For the text-containing cell, return its midpoint in (x, y) coordinate format. 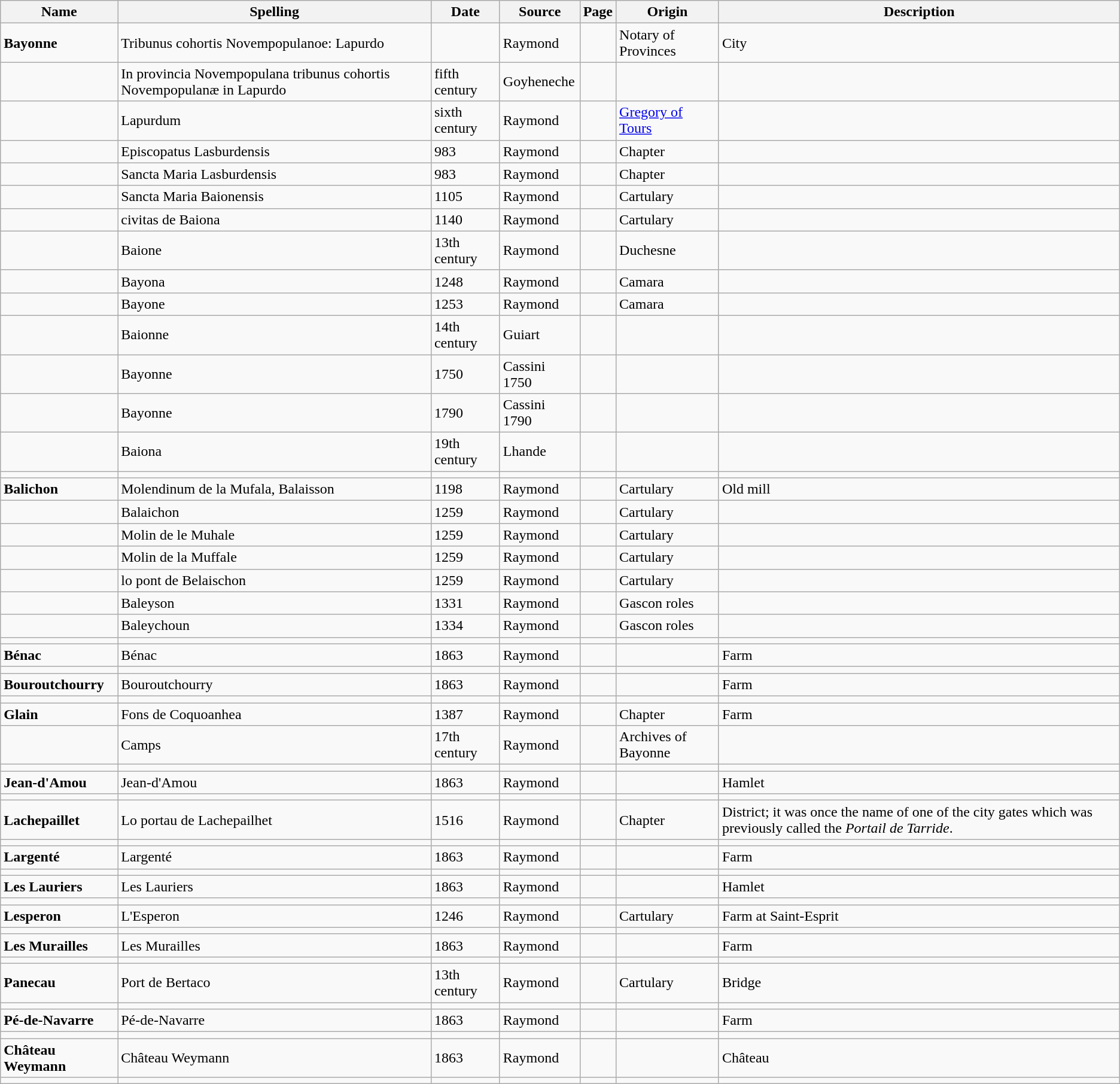
17th century (465, 745)
Lesperon (59, 916)
1334 (465, 626)
Baleyson (275, 603)
1387 (465, 714)
Bayona (275, 281)
Source (540, 12)
Archives of Bayonne (668, 745)
Guiart (540, 335)
Lapurdum (275, 121)
Lhande (540, 452)
Farm at Saint-Esprit (919, 916)
civitas de Baiona (275, 220)
Goyheneche (540, 81)
Description (919, 12)
Tribunus cohortis Novempopulanoe: Lapurdo (275, 43)
1750 (465, 373)
lo pont de Belaischon (275, 580)
Date (465, 12)
Cassini 1750 (540, 373)
Balichon (59, 489)
Molendinum de la Mufala, Balaisson (275, 489)
Molin de le Muhale (275, 535)
L'Esperon (275, 916)
In provincia Novempopulana tribunus cohortis Novempopulanæ in Lapurdo (275, 81)
Molin de la Muffale (275, 558)
fifth century (465, 81)
Episcopatus Lasburdensis (275, 151)
Glain (59, 714)
Duchesne (668, 250)
Lachepaillet (59, 820)
1331 (465, 603)
Lo portau de Lachepailhet (275, 820)
1198 (465, 489)
Bridge (919, 982)
Camps (275, 745)
1246 (465, 916)
City (919, 43)
Baiona (275, 452)
1253 (465, 304)
1140 (465, 220)
Baleychoun (275, 626)
Page (598, 12)
1248 (465, 281)
Gregory of Tours (668, 121)
Port de Bertaco (275, 982)
Sancta Maria Lasburdensis (275, 174)
19th century (465, 452)
14th century (465, 335)
Balaichon (275, 512)
1790 (465, 413)
Spelling (275, 12)
Château (919, 1058)
Origin (668, 12)
Bayone (275, 304)
Name (59, 12)
District; it was once the name of one of the city gates which was previously called the Portail de Tarride. (919, 820)
1516 (465, 820)
Fons de Coquoanhea (275, 714)
Baionne (275, 335)
Baione (275, 250)
1105 (465, 197)
Notary of Provinces (668, 43)
Old mill (919, 489)
Sancta Maria Baionensis (275, 197)
Cassini 1790 (540, 413)
sixth century (465, 121)
Panecau (59, 982)
